Provide the (X, Y) coordinate of the cell's center where the given text is located.  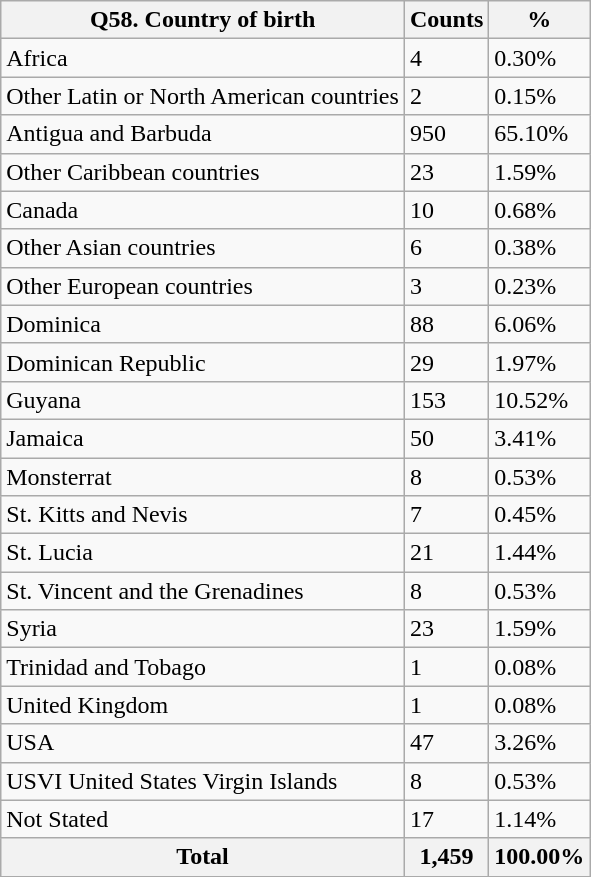
Dominican Republic (203, 362)
Other Latin or North American countries (203, 96)
Q58. Country of birth (203, 20)
0.15% (540, 96)
1.44% (540, 553)
0.30% (540, 58)
29 (446, 362)
950 (446, 134)
10.52% (540, 400)
2 (446, 96)
USA (203, 743)
3.41% (540, 438)
0.45% (540, 515)
100.00% (540, 857)
St. Vincent and the Grenadines (203, 591)
1,459 (446, 857)
17 (446, 819)
Other Caribbean countries (203, 172)
Canada (203, 210)
Jamaica (203, 438)
1.97% (540, 362)
88 (446, 324)
1.14% (540, 819)
7 (446, 515)
0.23% (540, 286)
6 (446, 248)
Other Asian countries (203, 248)
0.68% (540, 210)
St. Kitts and Nevis (203, 515)
USVI United States Virgin Islands (203, 781)
6.06% (540, 324)
Africa (203, 58)
Total (203, 857)
Guyana (203, 400)
4 (446, 58)
Trinidad and Tobago (203, 667)
3.26% (540, 743)
Antigua and Barbuda (203, 134)
65.10% (540, 134)
United Kingdom (203, 705)
Monsterrat (203, 477)
% (540, 20)
0.38% (540, 248)
Not Stated (203, 819)
St. Lucia (203, 553)
Dominica (203, 324)
21 (446, 553)
Other European countries (203, 286)
3 (446, 286)
47 (446, 743)
153 (446, 400)
Syria (203, 629)
10 (446, 210)
Counts (446, 20)
50 (446, 438)
